Provide the (x, y) coordinate of the cell's center where the given text is located.  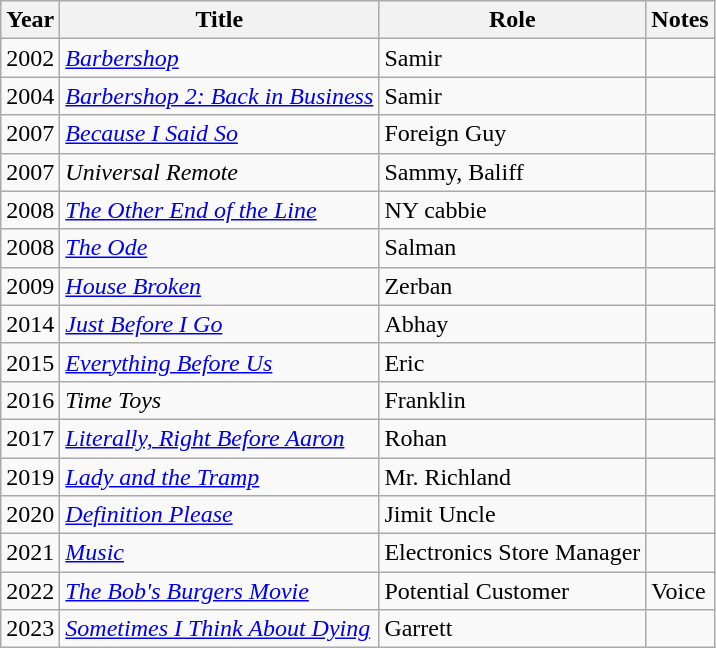
Foreign Guy (512, 134)
Year (30, 20)
Definition Please (220, 515)
Everything Before Us (220, 362)
2002 (30, 58)
2019 (30, 477)
2021 (30, 553)
Barbershop (220, 58)
The Bob's Burgers Movie (220, 591)
Salman (512, 248)
Voice (680, 591)
Universal Remote (220, 172)
The Other End of the Line (220, 210)
Abhay (512, 324)
Sometimes I Think About Dying (220, 629)
Potential Customer (512, 591)
Because I Said So (220, 134)
Garrett (512, 629)
Time Toys (220, 400)
Zerban (512, 286)
Sammy, Baliff (512, 172)
Title (220, 20)
Role (512, 20)
Barbershop 2: Back in Business (220, 96)
Lady and the Tramp (220, 477)
Franklin (512, 400)
2020 (30, 515)
Literally, Right Before Aaron (220, 438)
Mr. Richland (512, 477)
2015 (30, 362)
2004 (30, 96)
2016 (30, 400)
Rohan (512, 438)
Electronics Store Manager (512, 553)
House Broken (220, 286)
2022 (30, 591)
2023 (30, 629)
Eric (512, 362)
Just Before I Go (220, 324)
Notes (680, 20)
2017 (30, 438)
Jimit Uncle (512, 515)
The Ode (220, 248)
2009 (30, 286)
Music (220, 553)
NY cabbie (512, 210)
2014 (30, 324)
